Search for the cell housing the specified text and yield its [X, Y] center coordinate. 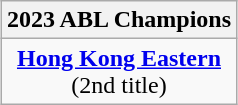
2023 ABL Champions [118, 20]
Hong Kong Eastern (2nd title) [118, 72]
